From the cell containing the given text, extract its center point as [X, Y] coordinate. 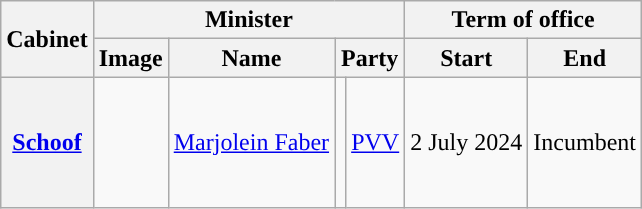
Start [466, 58]
End [585, 58]
Name [251, 58]
Term of office [524, 20]
PVV [376, 142]
Party [370, 58]
Incumbent [585, 142]
Cabinet [47, 39]
Minister [249, 20]
Image [130, 58]
Schoof [47, 142]
Marjolein Faber [251, 142]
2 July 2024 [466, 142]
